Return the (X, Y) coordinate for the center point of the cell that contains the specified text.  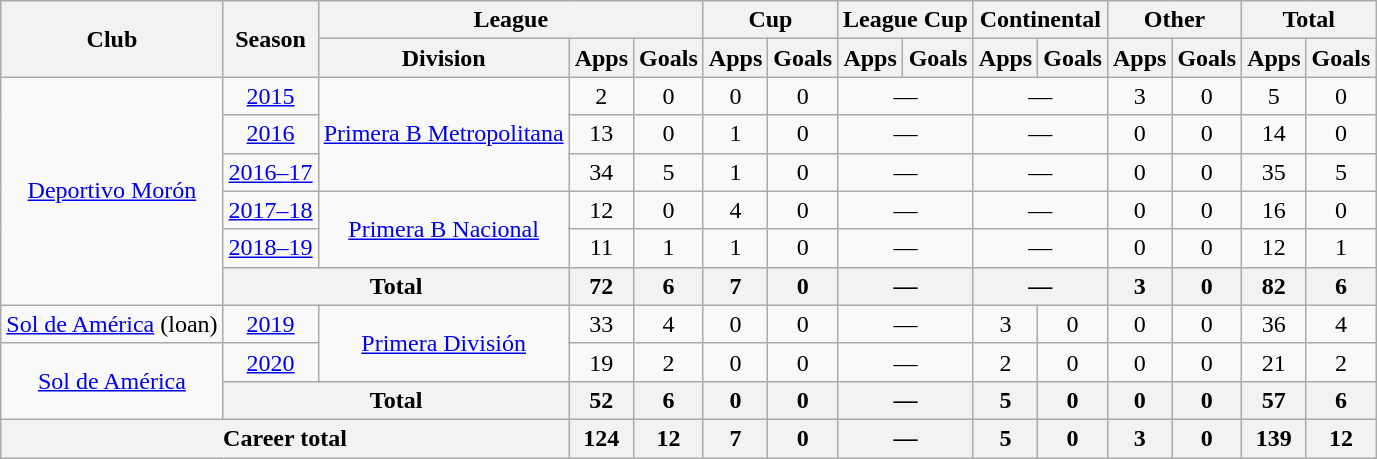
Other (1174, 20)
19 (601, 362)
Career total (285, 438)
16 (1274, 210)
Sol de América (loan) (112, 324)
2018–19 (270, 248)
14 (1274, 134)
Club (112, 39)
Primera División (444, 343)
11 (601, 248)
57 (1274, 400)
2015 (270, 96)
Continental (1040, 20)
Primera B Nacional (444, 229)
Deportivo Morón (112, 191)
82 (1274, 286)
35 (1274, 172)
Cup (770, 20)
139 (1274, 438)
72 (601, 286)
2016 (270, 134)
2019 (270, 324)
52 (601, 400)
League Cup (906, 20)
2017–18 (270, 210)
2016–17 (270, 172)
36 (1274, 324)
Division (444, 58)
Sol de América (112, 381)
Season (270, 39)
League (510, 20)
21 (1274, 362)
124 (601, 438)
Primera B Metropolitana (444, 134)
34 (601, 172)
13 (601, 134)
2020 (270, 362)
33 (601, 324)
